Provide the [X, Y] coordinate of the cell's center where the given text is located.  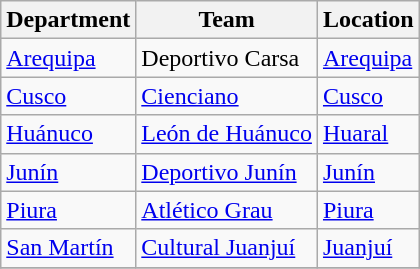
Huaral [368, 134]
San Martín [68, 248]
Location [368, 20]
Juanjuí [368, 248]
Atlético Grau [227, 210]
Deportivo Carsa [227, 58]
Cienciano [227, 96]
Cultural Juanjuí [227, 248]
León de Huánuco [227, 134]
Huánuco [68, 134]
Deportivo Junín [227, 172]
Department [68, 20]
Team [227, 20]
